Find where the given text appears and provide that cell's center as [x, y] coordinate. 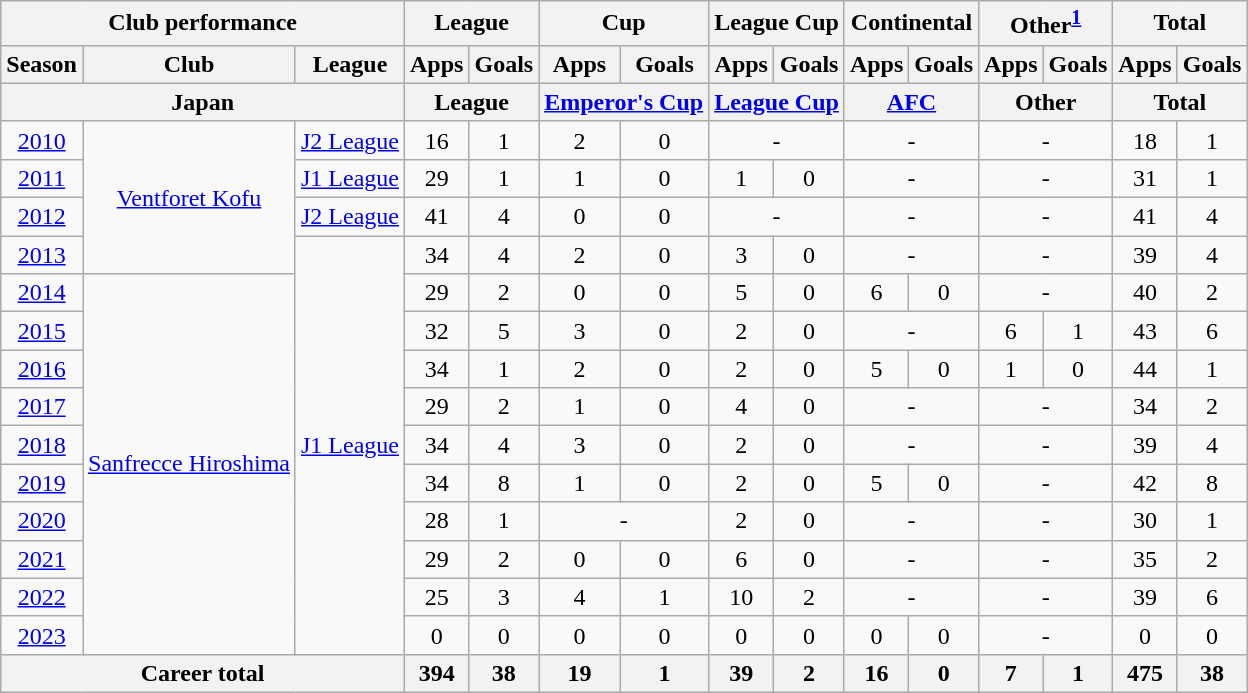
31 [1145, 178]
25 [437, 597]
Club performance [203, 24]
2022 [42, 597]
Japan [203, 102]
Continental [911, 24]
42 [1145, 483]
19 [580, 673]
30 [1145, 521]
2015 [42, 331]
394 [437, 673]
2014 [42, 293]
35 [1145, 559]
Ventforet Kofu [188, 197]
2020 [42, 521]
43 [1145, 331]
2013 [42, 255]
Career total [203, 673]
2021 [42, 559]
Season [42, 64]
28 [437, 521]
Cup [624, 24]
2011 [42, 178]
Emperor's Cup [624, 102]
Club [188, 64]
AFC [911, 102]
2016 [42, 369]
2017 [42, 407]
2010 [42, 140]
44 [1145, 369]
2019 [42, 483]
18 [1145, 140]
2012 [42, 217]
Other [1046, 102]
32 [437, 331]
2023 [42, 635]
7 [1011, 673]
40 [1145, 293]
475 [1145, 673]
Sanfrecce Hiroshima [188, 464]
2018 [42, 445]
10 [742, 597]
Other1 [1046, 24]
